Determine the [x, y] coordinate at the center of the cell enclosing the given text.  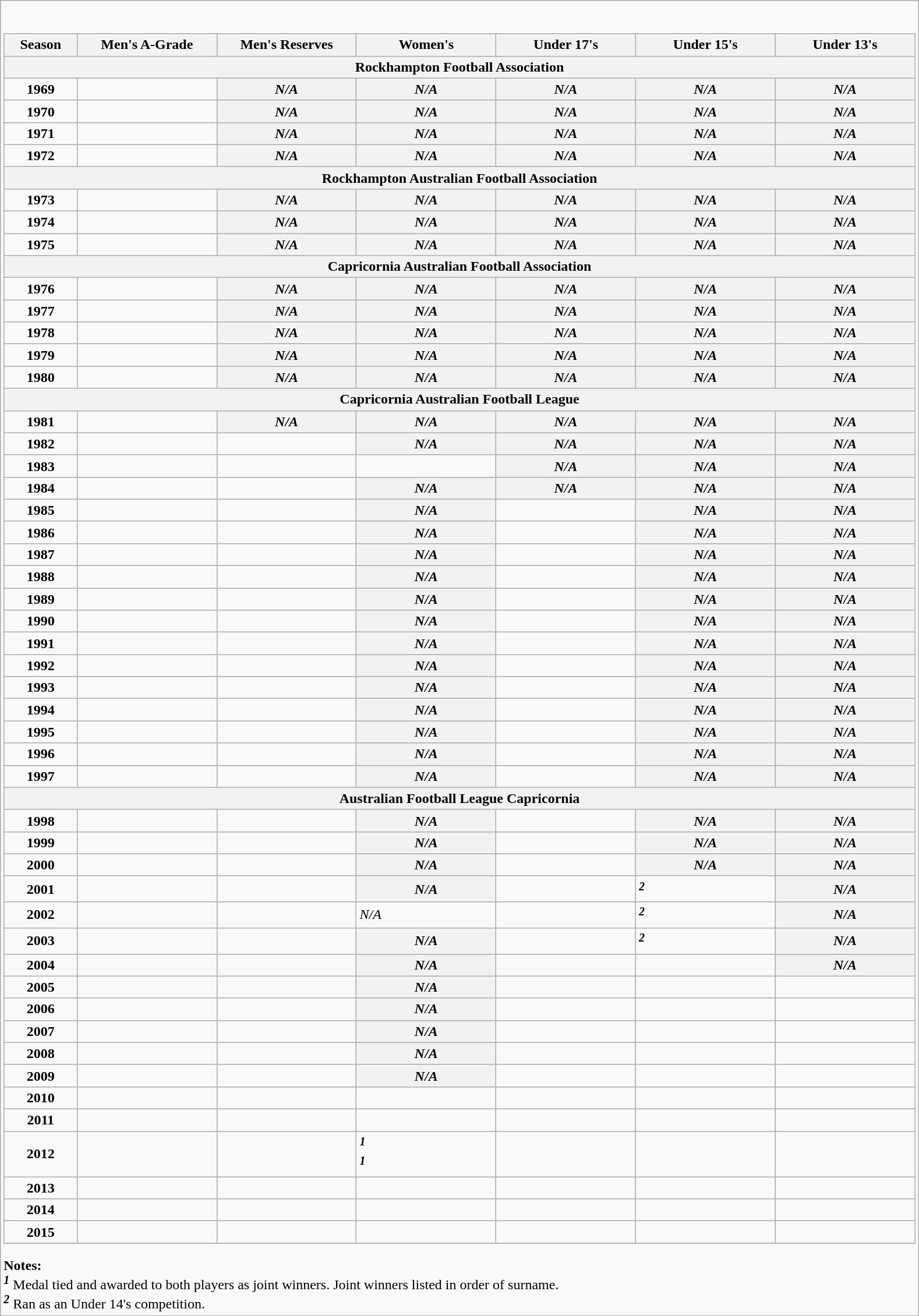
Women's [426, 45]
1970 [41, 111]
2000 [41, 865]
1974 [41, 222]
2009 [41, 1076]
1971 [41, 133]
Season [41, 45]
Under 17's [566, 45]
2010 [41, 1098]
1998 [41, 820]
1983 [41, 466]
Under 13's [845, 45]
1986 [41, 532]
2006 [41, 1009]
2003 [41, 941]
1993 [41, 688]
Capricornia Australian Football Association [459, 267]
1989 [41, 599]
1990 [41, 621]
1976 [41, 289]
1975 [41, 245]
2004 [41, 965]
1997 [41, 776]
2007 [41, 1031]
1991 [41, 643]
1999 [41, 843]
1973 [41, 200]
2001 [41, 889]
1988 [41, 577]
2008 [41, 1053]
1987 [41, 554]
1995 [41, 732]
1982 [41, 444]
2002 [41, 915]
1996 [41, 754]
1978 [41, 333]
Under 15's [705, 45]
Rockhampton Australian Football Association [459, 178]
Men's Reserves [287, 45]
1 1 [426, 1154]
1972 [41, 155]
2014 [41, 1210]
2012 [41, 1154]
2005 [41, 987]
1981 [41, 422]
1992 [41, 666]
Men's A-Grade [147, 45]
2015 [41, 1232]
2011 [41, 1120]
2013 [41, 1188]
1977 [41, 311]
1984 [41, 488]
Australian Football League Capricornia [459, 798]
1985 [41, 510]
1980 [41, 377]
1994 [41, 710]
Capricornia Australian Football League [459, 399]
Rockhampton Football Association [459, 67]
1969 [41, 89]
1979 [41, 355]
